Find where the given text appears and provide that cell's center as [x, y] coordinate. 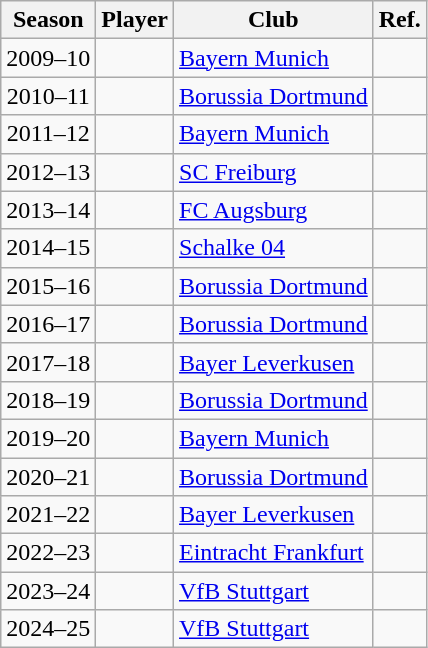
2013–14 [48, 210]
Season [48, 20]
Eintracht Frankfurt [274, 553]
2019–20 [48, 438]
2012–13 [48, 172]
2023–24 [48, 591]
2022–23 [48, 553]
2017–18 [48, 362]
2009–10 [48, 58]
Player [135, 20]
SC Freiburg [274, 172]
2016–17 [48, 324]
2015–16 [48, 286]
FC Augsburg [274, 210]
2011–12 [48, 134]
Club [274, 20]
2010–11 [48, 96]
2014–15 [48, 248]
2018–19 [48, 400]
2024–25 [48, 629]
Schalke 04 [274, 248]
2020–21 [48, 477]
2021–22 [48, 515]
Ref. [400, 20]
